Scan for the cell matching the given text and deliver its [x, y] coordinate at center. 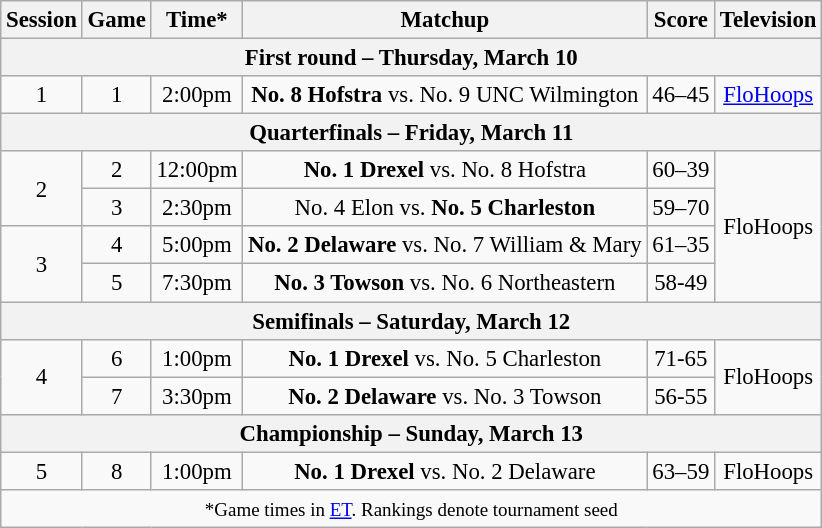
7:30pm [197, 283]
2:00pm [197, 95]
Time* [197, 20]
2:30pm [197, 208]
7 [116, 396]
59–70 [681, 208]
8 [116, 471]
No. 2 Delaware vs. No. 3 Towson [445, 396]
71-65 [681, 358]
Matchup [445, 20]
No. 1 Drexel vs. No. 5 Charleston [445, 358]
No. 3 Towson vs. No. 6 Northeastern [445, 283]
Championship – Sunday, March 13 [412, 433]
No. 8 Hofstra vs. No. 9 UNC Wilmington [445, 95]
12:00pm [197, 170]
Semifinals – Saturday, March 12 [412, 321]
46–45 [681, 95]
No. 1 Drexel vs. No. 2 Delaware [445, 471]
5:00pm [197, 245]
Quarterfinals – Friday, March 11 [412, 133]
Television [768, 20]
6 [116, 358]
No. 1 Drexel vs. No. 8 Hofstra [445, 170]
No. 2 Delaware vs. No. 7 William & Mary [445, 245]
63–59 [681, 471]
Game [116, 20]
First round – Thursday, March 10 [412, 58]
61–35 [681, 245]
Session [42, 20]
No. 4 Elon vs. No. 5 Charleston [445, 208]
60–39 [681, 170]
*Game times in ET. Rankings denote tournament seed [412, 509]
Score [681, 20]
3:30pm [197, 396]
56-55 [681, 396]
58-49 [681, 283]
